Determine the (x, y) coordinate at the center of the cell enclosing the given text.  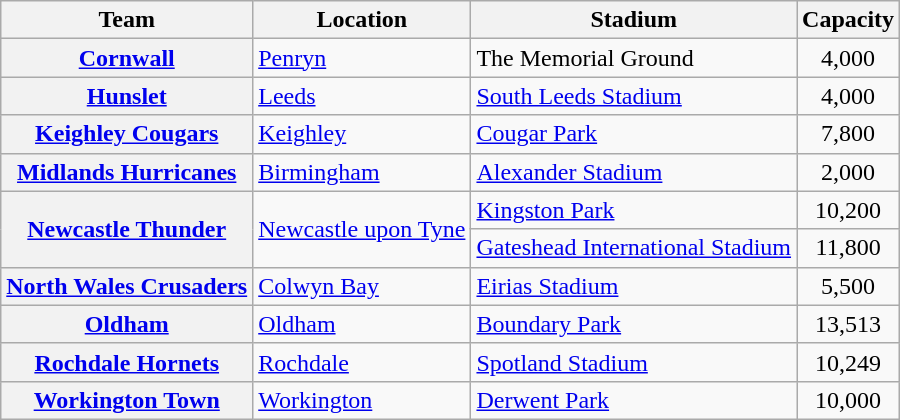
11,800 (848, 248)
10,000 (848, 400)
Location (362, 20)
Capacity (848, 20)
The Memorial Ground (634, 58)
7,800 (848, 134)
Keighley (362, 134)
Stadium (634, 20)
Eirias Stadium (634, 286)
13,513 (848, 324)
Newcastle upon Tyne (362, 229)
Team (127, 20)
Workington (362, 400)
Gateshead International Stadium (634, 248)
Kingston Park (634, 210)
10,249 (848, 362)
Hunslet (127, 96)
Spotland Stadium (634, 362)
Midlands Hurricanes (127, 172)
North Wales Crusaders (127, 286)
Penryn (362, 58)
Derwent Park (634, 400)
2,000 (848, 172)
Birmingham (362, 172)
Newcastle Thunder (127, 229)
Colwyn Bay (362, 286)
5,500 (848, 286)
Cougar Park (634, 134)
Alexander Stadium (634, 172)
Leeds (362, 96)
10,200 (848, 210)
Cornwall (127, 58)
Boundary Park (634, 324)
Keighley Cougars (127, 134)
Rochdale (362, 362)
Workington Town (127, 400)
South Leeds Stadium (634, 96)
Rochdale Hornets (127, 362)
